Determine the [x, y] coordinate at the center of the cell enclosing the given text.  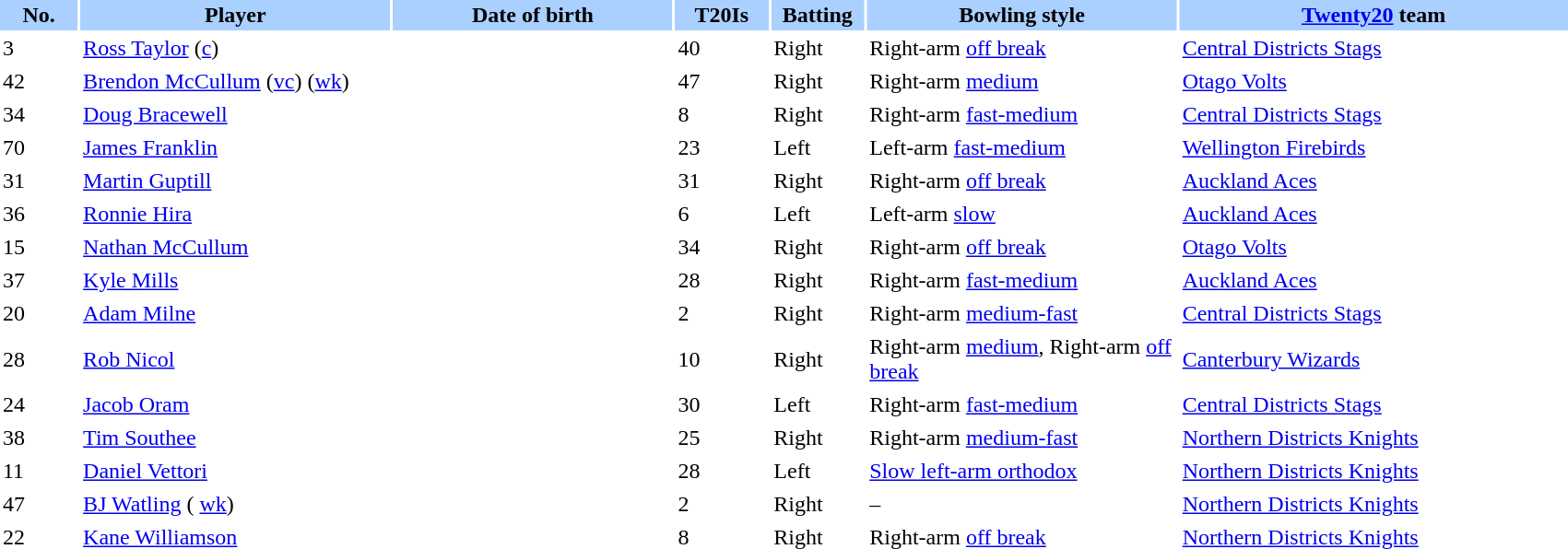
Twenty20 team [1373, 15]
Right-arm medium [1021, 81]
Martin Guptill [235, 181]
Left-arm slow [1021, 214]
Adam Milne [235, 313]
Kyle Mills [235, 280]
42 [39, 81]
Canterbury Wizards [1373, 359]
Nathan McCullum [235, 247]
36 [39, 214]
Bowling style [1021, 15]
Wellington Firebirds [1373, 147]
Brendon McCullum (vc) (wk) [235, 81]
25 [721, 438]
Right-arm medium, Right-arm off break [1021, 359]
10 [721, 359]
6 [721, 214]
Jacob Oram [235, 405]
37 [39, 280]
Batting [817, 15]
T20Is [721, 15]
Date of birth [533, 15]
BJ Watling ( wk) [235, 505]
Doug Bracewell [235, 114]
3 [39, 48]
Slow left-arm orthodox [1021, 472]
8 [721, 114]
40 [721, 48]
James Franklin [235, 147]
Daniel Vettori [235, 472]
Tim Southee [235, 438]
70 [39, 147]
Rob Nicol [235, 359]
– [1021, 505]
Left-arm fast-medium [1021, 147]
15 [39, 247]
38 [39, 438]
Ross Taylor (c) [235, 48]
23 [721, 147]
20 [39, 313]
Player [235, 15]
11 [39, 472]
Ronnie Hira [235, 214]
24 [39, 405]
30 [721, 405]
No. [39, 15]
